Locate the cell with the specified text and output its [X, Y] center coordinate. 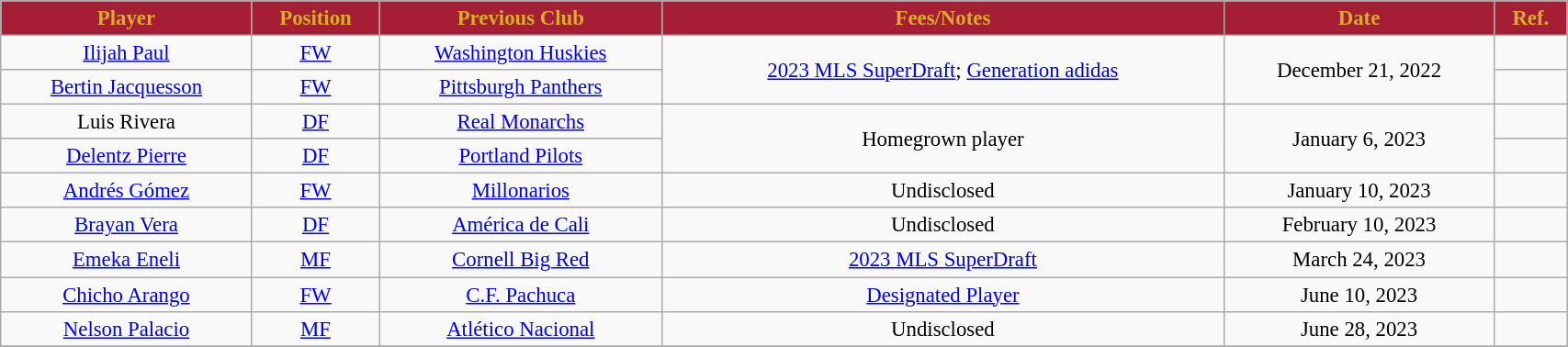
2023 MLS SuperDraft; Generation adidas [942, 70]
Position [316, 18]
January 6, 2023 [1359, 140]
C.F. Pachuca [521, 295]
Fees/Notes [942, 18]
Millonarios [521, 191]
December 21, 2022 [1359, 70]
Portland Pilots [521, 156]
Chicho Arango [127, 295]
Atlético Nacional [521, 329]
Pittsburgh Panthers [521, 87]
Brayan Vera [127, 225]
Delentz Pierre [127, 156]
Washington Huskies [521, 53]
June 28, 2023 [1359, 329]
February 10, 2023 [1359, 225]
Luis Rivera [127, 122]
Andrés Gómez [127, 191]
Ref. [1530, 18]
Bertin Jacquesson [127, 87]
Cornell Big Red [521, 260]
March 24, 2023 [1359, 260]
January 10, 2023 [1359, 191]
Date [1359, 18]
Emeka Eneli [127, 260]
June 10, 2023 [1359, 295]
Ilijah Paul [127, 53]
Homegrown player [942, 140]
América de Cali [521, 225]
2023 MLS SuperDraft [942, 260]
Nelson Palacio [127, 329]
Real Monarchs [521, 122]
Previous Club [521, 18]
Player [127, 18]
Designated Player [942, 295]
